Search for the cell housing the specified text and yield its (X, Y) center coordinate. 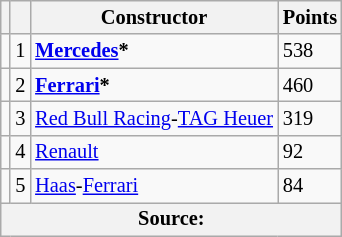
Haas-Ferrari (154, 186)
Renault (154, 152)
460 (310, 85)
92 (310, 152)
Source: (172, 219)
538 (310, 51)
4 (20, 152)
Ferrari* (154, 85)
84 (310, 186)
Constructor (154, 17)
3 (20, 118)
Points (310, 17)
Mercedes* (154, 51)
5 (20, 186)
2 (20, 85)
Red Bull Racing-TAG Heuer (154, 118)
1 (20, 51)
319 (310, 118)
